From the cell containing the given text, extract its center point as [x, y] coordinate. 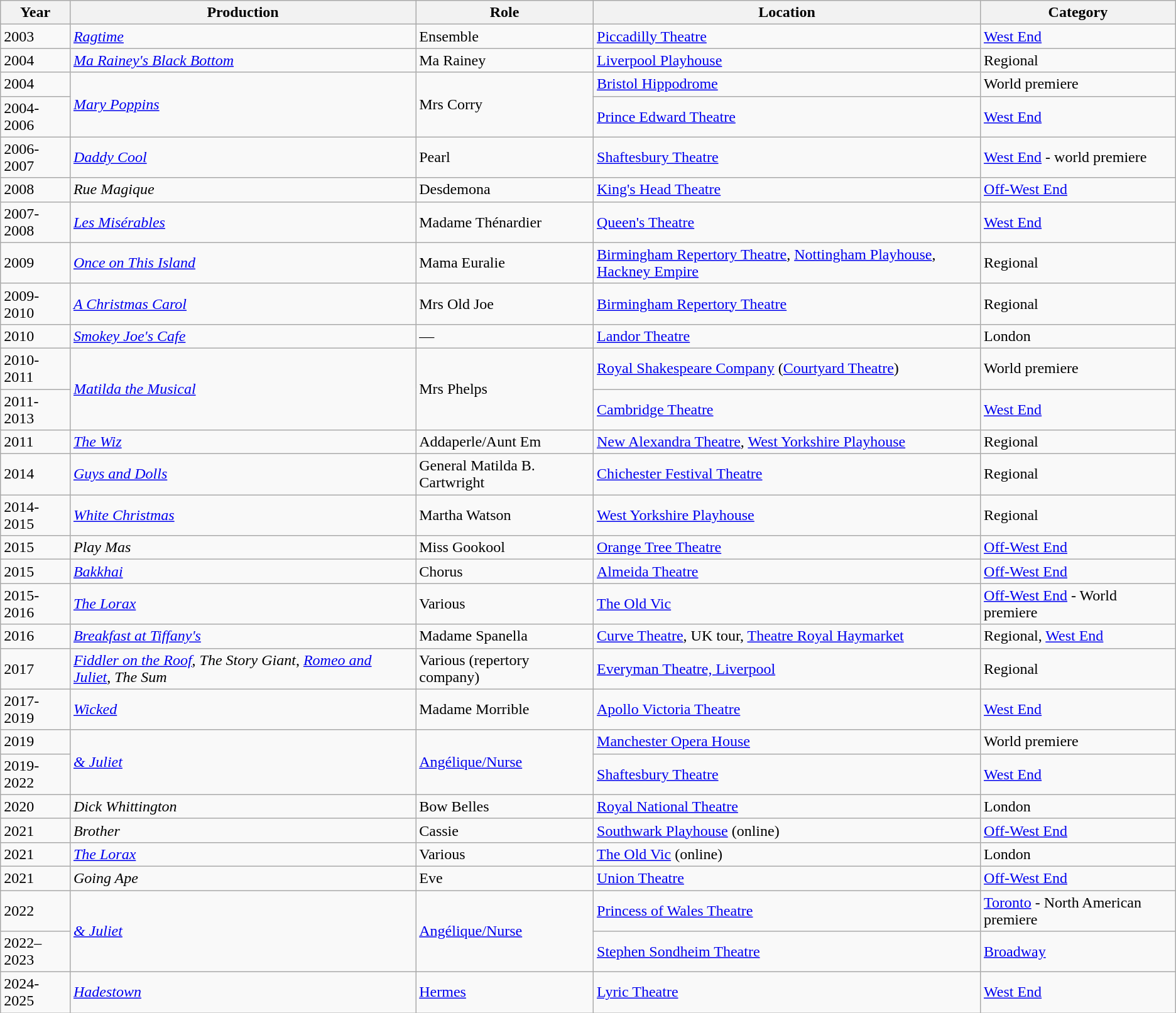
Mrs Corry [505, 104]
2019 [35, 742]
2011-2013 [35, 409]
Madame Morrible [505, 710]
Princess of Wales Theatre [787, 911]
Orange Tree Theatre [787, 548]
Guys and Dolls [242, 475]
2004-2006 [35, 117]
West Yorkshire Playhouse [787, 515]
2010-2011 [35, 368]
Queen's Theatre [787, 222]
New Alexandra Theatre, West Yorkshire Playhouse [787, 442]
Pearl [505, 157]
2017 [35, 668]
Union Theatre [787, 878]
Toronto - North American premiere [1078, 911]
Mrs Old Joe [505, 304]
Mrs Phelps [505, 389]
Piccadilly Theatre [787, 36]
Martha Watson [505, 515]
Breakfast at Tiffany's [242, 636]
Les Misérables [242, 222]
Prince Edward Theatre [787, 117]
Everyman Theatre, Liverpool [787, 668]
Smokey Joe's Cafe [242, 336]
A Christmas Carol [242, 304]
Bristol Hippodrome [787, 84]
Ma Rainey's Black Bottom [242, 60]
Rue Magique [242, 190]
Regional, West End [1078, 636]
Royal National Theatre [787, 806]
Broadway [1078, 952]
Bow Belles [505, 806]
Production [242, 13]
Royal Shakespeare Company (Courtyard Theatre) [787, 368]
Lyric Theatre [787, 992]
Landor Theatre [787, 336]
2016 [35, 636]
Chorus [505, 572]
The Old Vic (online) [787, 854]
General Matilda B. Cartwright [505, 475]
Brother [242, 830]
2011 [35, 442]
2014 [35, 475]
Matilda the Musical [242, 389]
Bakkhai [242, 572]
Wicked [242, 710]
2009-2010 [35, 304]
Desdemona [505, 190]
Various (repertory company) [505, 668]
Mary Poppins [242, 104]
Category [1078, 13]
2022–2023 [35, 952]
2020 [35, 806]
Southwark Playhouse (online) [787, 830]
Ma Rainey [505, 60]
Hermes [505, 992]
Role [505, 13]
2019-2022 [35, 774]
2014-2015 [35, 515]
Manchester Opera House [787, 742]
2007-2008 [35, 222]
Cambridge Theatre [787, 409]
Going Ape [242, 878]
Stephen Sondheim Theatre [787, 952]
Birmingham Repertory Theatre, Nottingham Playhouse, Hackney Empire [787, 263]
— [505, 336]
Dick Whittington [242, 806]
The Old Vic [787, 604]
2017-2019 [35, 710]
Apollo Victoria Theatre [787, 710]
Almeida Theatre [787, 572]
Fiddler on the Roof, The Story Giant, Romeo and Juliet, The Sum [242, 668]
Year [35, 13]
Off-West End - World premiere [1078, 604]
2024-2025 [35, 992]
Once on This Island [242, 263]
Eve [505, 878]
The Wiz [242, 442]
Madame Spanella [505, 636]
Ensemble [505, 36]
Daddy Cool [242, 157]
Chichester Festival Theatre [787, 475]
Birmingham Repertory Theatre [787, 304]
2009 [35, 263]
2015-2016 [35, 604]
Hadestown [242, 992]
Location [787, 13]
Curve Theatre, UK tour, Theatre Royal Haymarket [787, 636]
Miss Gookool [505, 548]
Mama Euralie [505, 263]
King's Head Theatre [787, 190]
Addaperle/Aunt Em [505, 442]
Play Mas [242, 548]
White Christmas [242, 515]
Madame Thénardier [505, 222]
Liverpool Playhouse [787, 60]
2006-2007 [35, 157]
2008 [35, 190]
Ragtime [242, 36]
2022 [35, 911]
2010 [35, 336]
2003 [35, 36]
West End - world premiere [1078, 157]
Cassie [505, 830]
